Identify which cell holds the provided text, then report its [x, y] central coordinate. 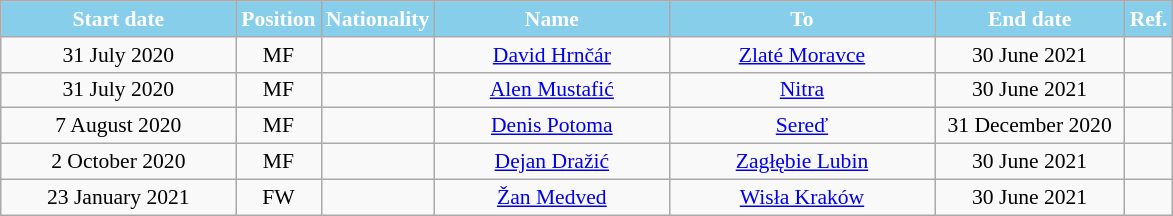
Nationality [378, 19]
David Hrnčár [552, 55]
Ref. [1149, 19]
To [802, 19]
FW [278, 197]
Žan Medved [552, 197]
31 December 2020 [1030, 126]
Zagłębie Lubin [802, 162]
End date [1030, 19]
Alen Mustafić [552, 90]
Dejan Dražić [552, 162]
23 January 2021 [118, 197]
Position [278, 19]
Wisła Kraków [802, 197]
Zlaté Moravce [802, 55]
2 October 2020 [118, 162]
Sereď [802, 126]
7 August 2020 [118, 126]
Start date [118, 19]
Denis Potoma [552, 126]
Name [552, 19]
Nitra [802, 90]
